Scan for the cell matching the given text and deliver its (X, Y) coordinate at center. 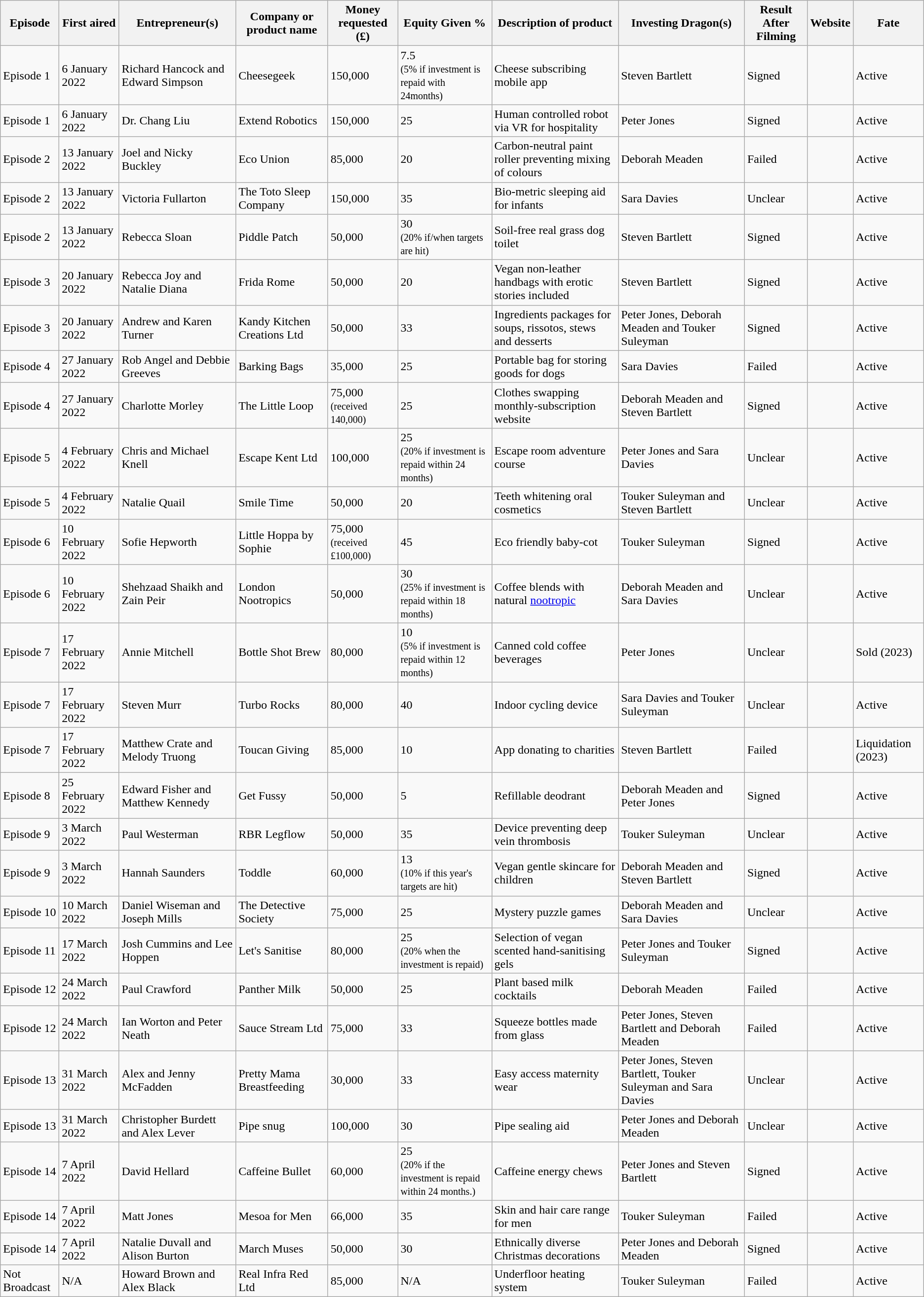
Episode 10 (30, 912)
45 (445, 542)
Bio-metric sleeping aid for infants (555, 198)
Episode 8 (30, 796)
Rebecca Joy and Natalie Diana (178, 282)
Natalie Duvall and Alison Burton (178, 1249)
Toddle (282, 873)
30,000 (363, 1080)
Pipe sealing aid (555, 1125)
Hannah Saunders (178, 873)
Little Hoppa by Sophie (282, 542)
Rebecca Sloan (178, 237)
Liquidation (2023) (888, 750)
10 March 2022 (89, 912)
Pipe snug (282, 1125)
Description of product (555, 23)
Result After Filming (776, 23)
7.5 (5% if investment is repaid with 24months) (445, 75)
Natalie Quail (178, 502)
Edward Fisher and Matthew Kennedy (178, 796)
Fate (888, 23)
Entrepreneur(s) (178, 23)
Matt Jones (178, 1216)
Selection of vegan scented hand-sanitising gels (555, 951)
10 (5% if investment is repaid within 12 months) (445, 652)
75,000 (received 140,000) (363, 405)
App donating to charities (555, 750)
Steven Murr (178, 705)
Frida Rome (282, 282)
Vegan gentle skincare for children (555, 873)
Alex and Jenny McFadden (178, 1080)
First aired (89, 23)
Coffee blends with natural nootropic (555, 594)
Cheesegeek (282, 75)
Peter Jones and Steven Bartlett (682, 1171)
Peter Jones, Steven Bartlett, Touker Suleyman and Sara Davies (682, 1080)
Ethnically diverse Christmas decorations (555, 1249)
Eco Union (282, 159)
Sauce Stream Ltd (282, 1028)
Pretty Mama Breastfeeding (282, 1080)
Teeth whitening oral cosmetics (555, 502)
Not Broadcast (30, 1281)
Victoria Fullarton (178, 198)
The Toto Sleep Company (282, 198)
Peter Jones and Touker Suleyman (682, 951)
Ian Worton and Peter Neath (178, 1028)
Sofie Hepworth (178, 542)
Plant based milk cocktails (555, 989)
Caffeine energy chews (555, 1171)
30 (25% if investment is repaid within 18 months) (445, 594)
Smile Time (282, 502)
Barking Bags (282, 366)
Investing Dragon(s) (682, 23)
Joel and Nicky Buckley (178, 159)
Device preventing deep vein thrombosis (555, 834)
Company or product name (282, 23)
25 (20% if the investment is repaid within 24 months.) (445, 1171)
Money requested (£) (363, 23)
10 (445, 750)
Underfloor heating system (555, 1281)
Dr. Chang Liu (178, 120)
75,000 (received £100,000) (363, 542)
Real Infra Red Ltd (282, 1281)
Clothes swapping monthly-subscription website (555, 405)
Andrew and Karen Turner (178, 328)
Extend Robotics (282, 120)
Paul Crawford (178, 989)
30 (20% if/when targets are hit) (445, 237)
Squeeze bottles made from glass (555, 1028)
66,000 (363, 1216)
35,000 (363, 366)
March Muses (282, 1249)
Sara Davies and Touker Suleyman (682, 705)
13 (10% if this year's targets are hit) (445, 873)
Peter Jones, Deborah Meaden and Touker Suleyman (682, 328)
5 (445, 796)
Paul Westerman (178, 834)
25 February 2022 (89, 796)
Website (830, 23)
Let's Sanitise (282, 951)
Escape room adventure course (555, 457)
Panther Milk (282, 989)
Soil-free real grass dog toilet (555, 237)
Mystery puzzle games (555, 912)
Episode 11 (30, 951)
Howard Brown and Alex Black (178, 1281)
David Hellard (178, 1171)
Rob Angel and Debbie Greeves (178, 366)
25 (20% when the investment is repaid) (445, 951)
Annie Mitchell (178, 652)
Deborah Meaden and Peter Jones (682, 796)
The Little Loop (282, 405)
Easy access maternity wear (555, 1080)
Portable bag for storing goods for dogs (555, 366)
Carbon-neutral paint roller preventing mixing of colours (555, 159)
Bottle Shot Brew (282, 652)
Mesoa for Men (282, 1216)
The Detective Society (282, 912)
17 March 2022 (89, 951)
40 (445, 705)
Indoor cycling device (555, 705)
Piddle Patch (282, 237)
Equity Given % (445, 23)
Cheese subscribing mobile app (555, 75)
Canned cold coffee beverages (555, 652)
Skin and hair care range for men (555, 1216)
Refillable deodrant (555, 796)
Escape Kent Ltd (282, 457)
Matthew Crate and Melody Truong (178, 750)
25 (20% if investment is repaid within 24 months) (445, 457)
Get Fussy (282, 796)
Human controlled robot via VR for hospitality (555, 120)
Episode (30, 23)
Christopher Burdett and Alex Lever (178, 1125)
Ingredients packages for soups, rissotos, stews and desserts (555, 328)
Chris and Michael Knell (178, 457)
Daniel Wiseman and Joseph Mills (178, 912)
Josh Cummins and Lee Hoppen (178, 951)
RBR Legflow (282, 834)
Caffeine Bullet (282, 1171)
Turbo Rocks (282, 705)
Peter Jones, Steven Bartlett and Deborah Meaden (682, 1028)
Charlotte Morley (178, 405)
Touker Suleyman and Steven Bartlett (682, 502)
Richard Hancock and Edward Simpson (178, 75)
Vegan non-leather handbags with erotic stories included (555, 282)
Shehzaad Shaikh and Zain Peir (178, 594)
Peter Jones and Sara Davies (682, 457)
London Nootropics (282, 594)
Eco friendly baby-cot (555, 542)
Toucan Giving (282, 750)
Sold (2023) (888, 652)
Kandy Kitchen Creations Ltd (282, 328)
